Extract the [x, y] coordinate from the center of the cell holding the provided text.  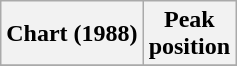
Chart (1988) [72, 34]
Peakposition [189, 34]
